Provide the (x, y) coordinate of the cell's center where the given text is located.  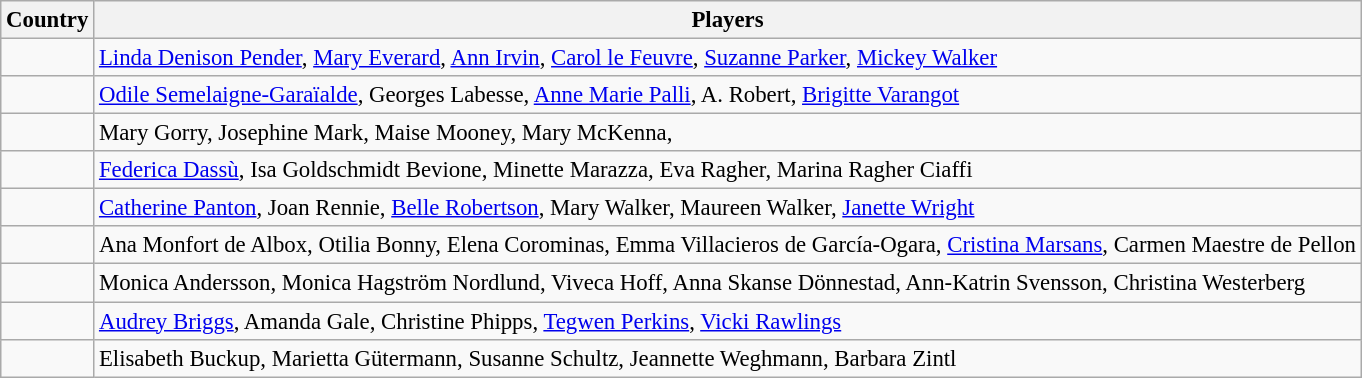
Elisabeth Buckup, Marietta Gütermann, Susanne Schultz, Jeannette Weghmann, Barbara Zintl (728, 358)
Audrey Briggs, Amanda Gale, Christine Phipps, Tegwen Perkins, Vicki Rawlings (728, 321)
Catherine Panton, Joan Rennie, Belle Robertson, Mary Walker, Maureen Walker, Janette Wright (728, 208)
Mary Gorry, Josephine Mark, Maise Mooney, Mary McKenna, (728, 133)
Federica Dassù, Isa Goldschmidt Bevione, Minette Marazza, Eva Ragher, Marina Ragher Ciaffi (728, 170)
Players (728, 20)
Linda Denison Pender, Mary Everard, Ann Irvin, Carol le Feuvre, Suzanne Parker, Mickey Walker (728, 58)
Ana Monfort de Albox, Otilia Bonny, Elena Corominas, Emma Villacieros de García-Ogara, Cristina Marsans, Carmen Maestre de Pellon (728, 245)
Monica Andersson, Monica Hagström Nordlund, Viveca Hoff, Anna Skanse Dönnestad, Ann-Katrin Svensson, Christina Westerberg (728, 283)
Country (48, 20)
Odile Semelaigne-Garaïalde, Georges Labesse, Anne Marie Palli, A. Robert, Brigitte Varangot (728, 95)
